Return [X, Y] of the center of cell containing provided text 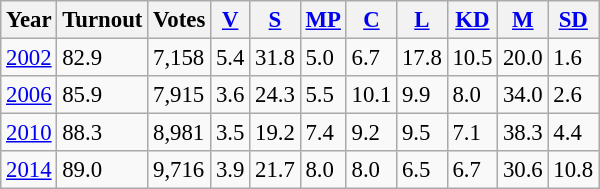
20.0 [523, 58]
85.9 [102, 95]
9.5 [422, 133]
2.6 [573, 95]
3.6 [230, 95]
7.1 [472, 133]
24.3 [275, 95]
7.4 [323, 133]
2006 [29, 95]
30.6 [523, 170]
7,915 [180, 95]
KD [472, 20]
10.1 [371, 95]
9.9 [422, 95]
2010 [29, 133]
17.8 [422, 58]
V [230, 20]
9,716 [180, 170]
SD [573, 20]
19.2 [275, 133]
5.5 [323, 95]
8,981 [180, 133]
MP [323, 20]
2002 [29, 58]
5.4 [230, 58]
Votes [180, 20]
S [275, 20]
34.0 [523, 95]
21.7 [275, 170]
M [523, 20]
82.9 [102, 58]
10.5 [472, 58]
4.4 [573, 133]
L [422, 20]
Year [29, 20]
7,158 [180, 58]
31.8 [275, 58]
89.0 [102, 170]
88.3 [102, 133]
1.6 [573, 58]
5.0 [323, 58]
3.9 [230, 170]
Turnout [102, 20]
C [371, 20]
9.2 [371, 133]
2014 [29, 170]
38.3 [523, 133]
3.5 [230, 133]
10.8 [573, 170]
6.5 [422, 170]
